Find where the given text appears and provide that cell's center as (x, y) coordinate. 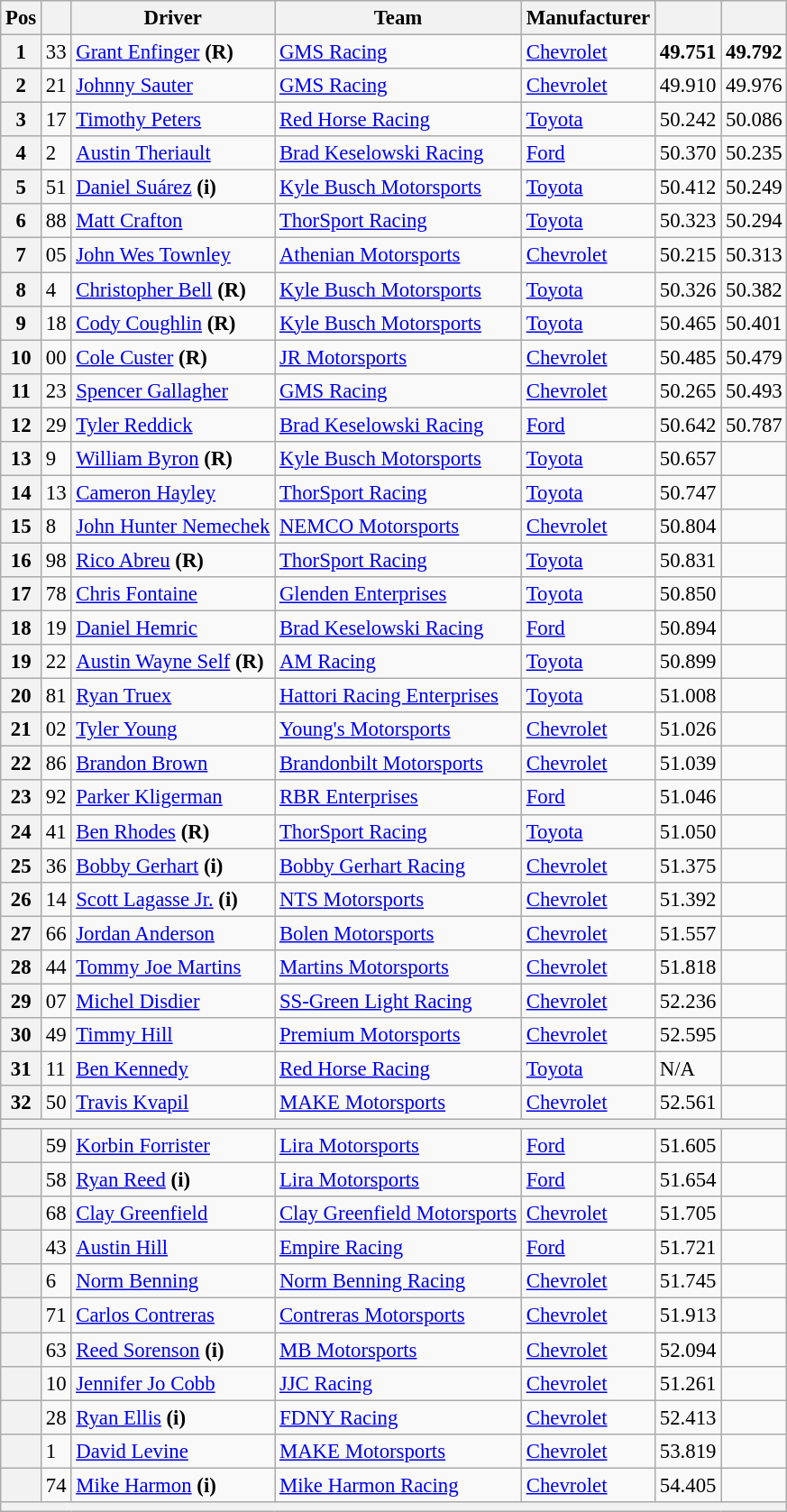
JR Motorsports (398, 357)
54.405 (687, 1485)
JJC Racing (398, 1383)
50.485 (687, 357)
92 (56, 798)
Ryan Ellis (i) (173, 1417)
51.039 (687, 764)
51.913 (687, 1315)
20 (22, 696)
49 (56, 1035)
07 (56, 1001)
63 (56, 1350)
33 (56, 52)
50.235 (754, 153)
Brandonbilt Motorsports (398, 764)
51.008 (687, 696)
Team (398, 18)
25 (22, 866)
50.265 (687, 390)
98 (56, 560)
Pos (22, 18)
05 (56, 255)
Mike Harmon Racing (398, 1485)
78 (56, 594)
SS-Green Light Racing (398, 1001)
Austin Theriault (173, 153)
26 (22, 899)
49.976 (754, 86)
Korbin Forrister (173, 1146)
Premium Motorsports (398, 1035)
Cameron Hayley (173, 492)
51.026 (687, 729)
Jordan Anderson (173, 933)
74 (56, 1485)
Chris Fontaine (173, 594)
NTS Motorsports (398, 899)
Tyler Reddick (173, 425)
Tyler Young (173, 729)
16 (22, 560)
51 (56, 188)
50.804 (687, 527)
51.046 (687, 798)
5 (22, 188)
FDNY Racing (398, 1417)
51.654 (687, 1180)
Bobby Gerhart (i) (173, 866)
50.370 (687, 153)
02 (56, 729)
50.401 (754, 323)
Parker Kligerman (173, 798)
Reed Sorenson (i) (173, 1350)
50.242 (687, 120)
William Byron (R) (173, 459)
50.323 (687, 221)
51.705 (687, 1214)
Contreras Motorsports (398, 1315)
Michel Disdier (173, 1001)
Ryan Reed (i) (173, 1180)
50.642 (687, 425)
50.850 (687, 594)
Manufacturer (588, 18)
Carlos Contreras (173, 1315)
88 (56, 221)
68 (56, 1214)
John Hunter Nemechek (173, 527)
John Wes Townley (173, 255)
Travis Kvapil (173, 1103)
27 (22, 933)
Driver (173, 18)
51.261 (687, 1383)
Timothy Peters (173, 120)
81 (56, 696)
71 (56, 1315)
50.326 (687, 289)
Brandon Brown (173, 764)
31 (22, 1068)
Norm Benning Racing (398, 1281)
50.787 (754, 425)
86 (56, 764)
51.818 (687, 967)
58 (56, 1180)
Timmy Hill (173, 1035)
43 (56, 1248)
Cole Custer (R) (173, 357)
7 (22, 255)
Ben Kennedy (173, 1068)
50.747 (687, 492)
44 (56, 967)
Christopher Bell (R) (173, 289)
Daniel Hemric (173, 628)
50.294 (754, 221)
52.595 (687, 1035)
52.236 (687, 1001)
Norm Benning (173, 1281)
Spencer Gallagher (173, 390)
51.557 (687, 933)
Matt Crafton (173, 221)
50.086 (754, 120)
N/A (687, 1068)
Empire Racing (398, 1248)
51.050 (687, 831)
59 (56, 1146)
12 (22, 425)
Martins Motorsports (398, 967)
50.657 (687, 459)
50.412 (687, 188)
50.493 (754, 390)
36 (56, 866)
49.751 (687, 52)
51.721 (687, 1248)
50.894 (687, 628)
66 (56, 933)
Clay Greenfield (173, 1214)
50.899 (687, 662)
50.313 (754, 255)
30 (22, 1035)
49.792 (754, 52)
Cody Coughlin (R) (173, 323)
00 (56, 357)
Tommy Joe Martins (173, 967)
Clay Greenfield Motorsports (398, 1214)
Johnny Sauter (173, 86)
Scott Lagasse Jr. (i) (173, 899)
MB Motorsports (398, 1350)
Bolen Motorsports (398, 933)
David Levine (173, 1451)
50.479 (754, 357)
52.413 (687, 1417)
52.561 (687, 1103)
Bobby Gerhart Racing (398, 866)
52.094 (687, 1350)
49.910 (687, 86)
Athenian Motorsports (398, 255)
RBR Enterprises (398, 798)
Hattori Racing Enterprises (398, 696)
50.215 (687, 255)
Ryan Truex (173, 696)
Austin Wayne Self (R) (173, 662)
Rico Abreu (R) (173, 560)
Mike Harmon (i) (173, 1485)
Ben Rhodes (R) (173, 831)
51.745 (687, 1281)
Grant Enfinger (R) (173, 52)
NEMCO Motorsports (398, 527)
32 (22, 1103)
50 (56, 1103)
AM Racing (398, 662)
41 (56, 831)
51.605 (687, 1146)
51.375 (687, 866)
53.819 (687, 1451)
24 (22, 831)
50.831 (687, 560)
Austin Hill (173, 1248)
Young's Motorsports (398, 729)
50.249 (754, 188)
Glenden Enterprises (398, 594)
50.382 (754, 289)
50.465 (687, 323)
51.392 (687, 899)
Daniel Suárez (i) (173, 188)
3 (22, 120)
15 (22, 527)
Jennifer Jo Cobb (173, 1383)
